Locate the cell with the specified text and output its [X, Y] center coordinate. 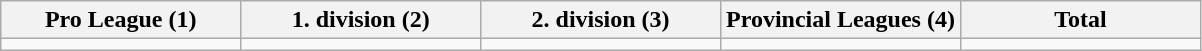
Pro League (1) [121, 20]
2. division (3) [601, 20]
Total [1080, 20]
Provincial Leagues (4) [841, 20]
1. division (2) [361, 20]
